Return the [x, y] coordinate for the center point of the cell that contains the specified text.  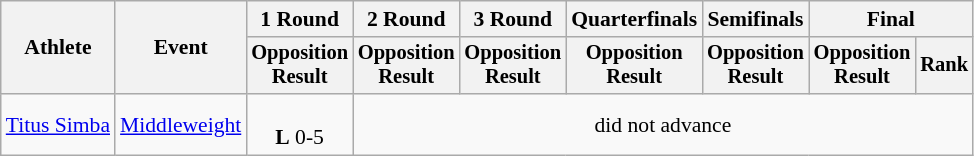
Quarterfinals [634, 19]
Middleweight [180, 124]
Final [891, 19]
Athlete [58, 48]
Event [180, 48]
did not advance [663, 124]
Semifinals [756, 19]
3 Round [512, 19]
Titus Simba [58, 124]
1 Round [300, 19]
L 0-5 [300, 124]
Rank [944, 66]
2 Round [406, 19]
